Extract the [x, y] coordinate from the center of the cell holding the provided text.  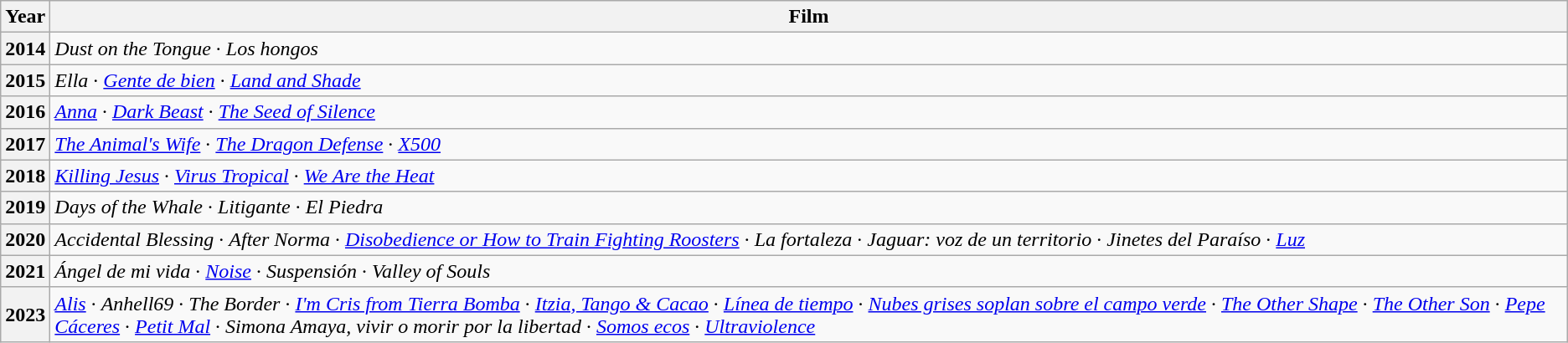
2020 [25, 239]
Days of the Whale · Litigante · El Piedra [809, 207]
Killing Jesus · Virus Tropical · We Are the Heat [809, 176]
2021 [25, 271]
2015 [25, 80]
2023 [25, 315]
Ella · Gente de bien · Land and Shade [809, 80]
Year [25, 17]
Anna · Dark Beast · The Seed of Silence [809, 112]
Film [809, 17]
The Animal's Wife · The Dragon Defense · X500 [809, 144]
2014 [25, 49]
Ángel de mi vida · Noise · Suspensión · Valley of Souls [809, 271]
2017 [25, 144]
Dust on the Tongue · Los hongos [809, 49]
2019 [25, 207]
2016 [25, 112]
2018 [25, 176]
